Output the [X, Y] coordinate of the center of the cell containing the given text.  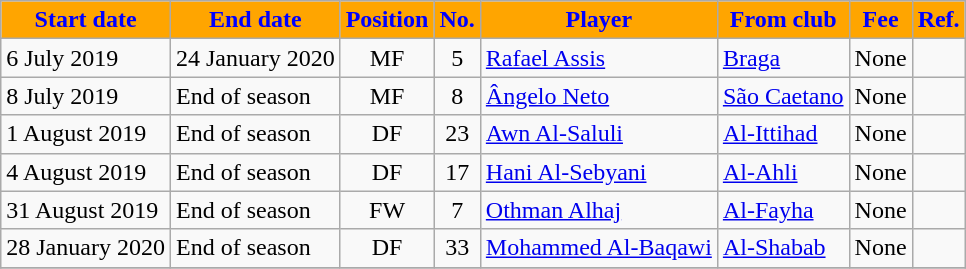
24 January 2020 [255, 58]
8 [457, 96]
Mohammed Al-Baqawi [598, 248]
Position [387, 20]
Rafael Assis [598, 58]
8 July 2019 [86, 96]
Awn Al-Saluli [598, 134]
5 [457, 58]
28 January 2020 [86, 248]
31 August 2019 [86, 210]
Al-Ahli [783, 172]
17 [457, 172]
Fee [880, 20]
4 August 2019 [86, 172]
Braga [783, 58]
From club [783, 20]
São Caetano [783, 96]
Start date [86, 20]
Player [598, 20]
6 July 2019 [86, 58]
No. [457, 20]
Al-Shabab [783, 248]
Ref. [938, 20]
Hani Al-Sebyani [598, 172]
7 [457, 210]
23 [457, 134]
1 August 2019 [86, 134]
33 [457, 248]
FW [387, 210]
Al-Ittihad [783, 134]
Ângelo Neto [598, 96]
End date [255, 20]
Othman Alhaj [598, 210]
Al-Fayha [783, 210]
